Locate the cell with the specified text and output its [x, y] center coordinate. 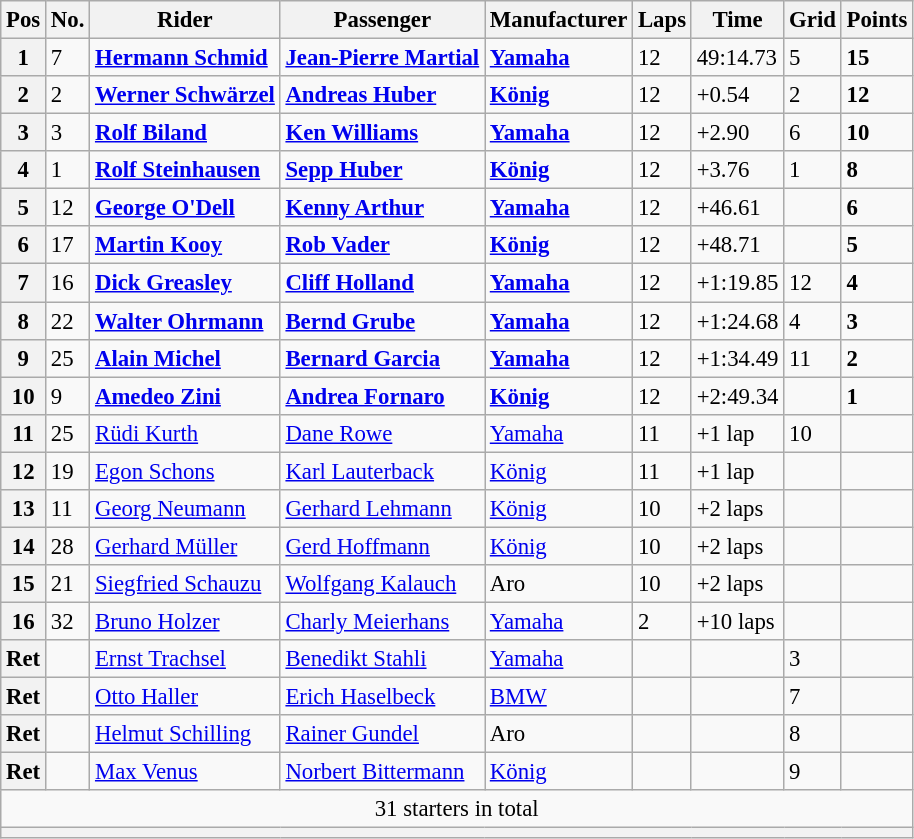
Erich Haselbeck [382, 697]
Laps [662, 20]
Rüdi Kurth [185, 433]
Cliff Holland [382, 283]
Rolf Steinhausen [185, 170]
Rainer Gundel [382, 734]
Werner Schwärzel [185, 95]
Bernard Garcia [382, 358]
Max Venus [185, 772]
Passenger [382, 20]
Siegfried Schauzu [185, 584]
Helmut Schilling [185, 734]
+2.90 [737, 133]
Kenny Arthur [382, 208]
+46.61 [737, 208]
+10 laps [737, 621]
Rob Vader [382, 245]
Rider [185, 20]
Norbert Bittermann [382, 772]
28 [68, 546]
Walter Ohrmann [185, 321]
+3.76 [737, 170]
Andreas Huber [382, 95]
Jean-Pierre Martial [382, 58]
Amedeo Zini [185, 396]
Charly Meierhans [382, 621]
+0.54 [737, 95]
Karl Lauterback [382, 471]
Points [876, 20]
Rolf Biland [185, 133]
BMW [558, 697]
21 [68, 584]
Dane Rowe [382, 433]
19 [68, 471]
+48.71 [737, 245]
49:14.73 [737, 58]
Ernst Trachsel [185, 659]
Otto Haller [185, 697]
Time [737, 20]
Andrea Fornaro [382, 396]
Grid [812, 20]
Georg Neumann [185, 509]
31 starters in total [457, 809]
Egon Schons [185, 471]
+1:34.49 [737, 358]
Alain Michel [185, 358]
32 [68, 621]
Sepp Huber [382, 170]
Gerhard Müller [185, 546]
Benedikt Stahli [382, 659]
+2:49.34 [737, 396]
+1:24.68 [737, 321]
George O'Dell [185, 208]
17 [68, 245]
14 [24, 546]
13 [24, 509]
Hermann Schmid [185, 58]
Gerd Hoffmann [382, 546]
Martin Kooy [185, 245]
Dick Greasley [185, 283]
Wolfgang Kalauch [382, 584]
Manufacturer [558, 20]
Bruno Holzer [185, 621]
+1:19.85 [737, 283]
Pos [24, 20]
Gerhard Lehmann [382, 509]
22 [68, 321]
Ken Williams [382, 133]
Bernd Grube [382, 321]
No. [68, 20]
